Determine the [x, y] coordinate at the center of the cell enclosing the given text.  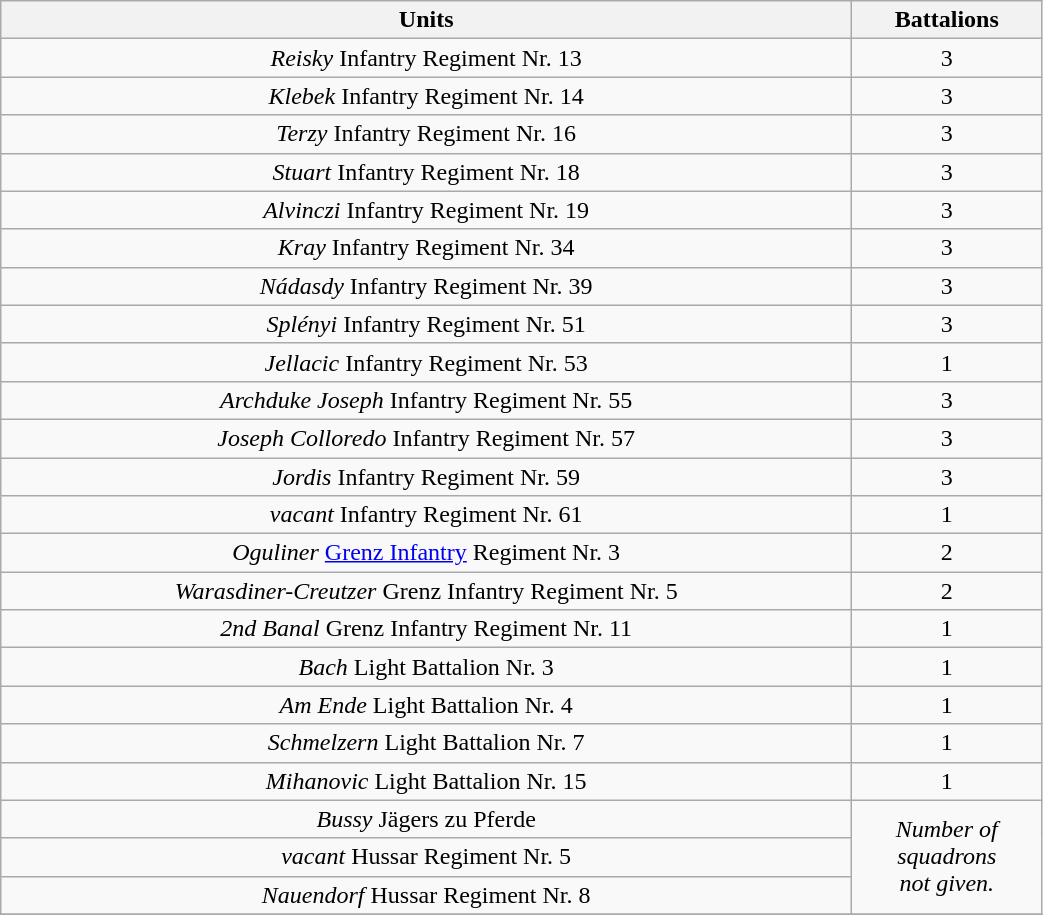
vacant Hussar Regiment Nr. 5 [426, 857]
Joseph Colloredo Infantry Regiment Nr. 57 [426, 438]
Warasdiner-Creutzer Grenz Infantry Regiment Nr. 5 [426, 591]
Bussy Jägers zu Pferde [426, 819]
Units [426, 20]
Nádasdy Infantry Regiment Nr. 39 [426, 286]
Splényi Infantry Regiment Nr. 51 [426, 324]
Battalions [947, 20]
Reisky Infantry Regiment Nr. 13 [426, 58]
Am Ende Light Battalion Nr. 4 [426, 705]
Number ofsquadronsnot given. [947, 857]
Klebek Infantry Regiment Nr. 14 [426, 96]
Nauendorf Hussar Regiment Nr. 8 [426, 895]
Oguliner Grenz Infantry Regiment Nr. 3 [426, 553]
Stuart Infantry Regiment Nr. 18 [426, 172]
Terzy Infantry Regiment Nr. 16 [426, 134]
Archduke Joseph Infantry Regiment Nr. 55 [426, 400]
Mihanovic Light Battalion Nr. 15 [426, 781]
Bach Light Battalion Nr. 3 [426, 667]
Kray Infantry Regiment Nr. 34 [426, 248]
Jellacic Infantry Regiment Nr. 53 [426, 362]
2nd Banal Grenz Infantry Regiment Nr. 11 [426, 629]
vacant Infantry Regiment Nr. 61 [426, 515]
Jordis Infantry Regiment Nr. 59 [426, 477]
Alvinczi Infantry Regiment Nr. 19 [426, 210]
Schmelzern Light Battalion Nr. 7 [426, 743]
